Output the [x, y] coordinate of the center of the cell containing the given text.  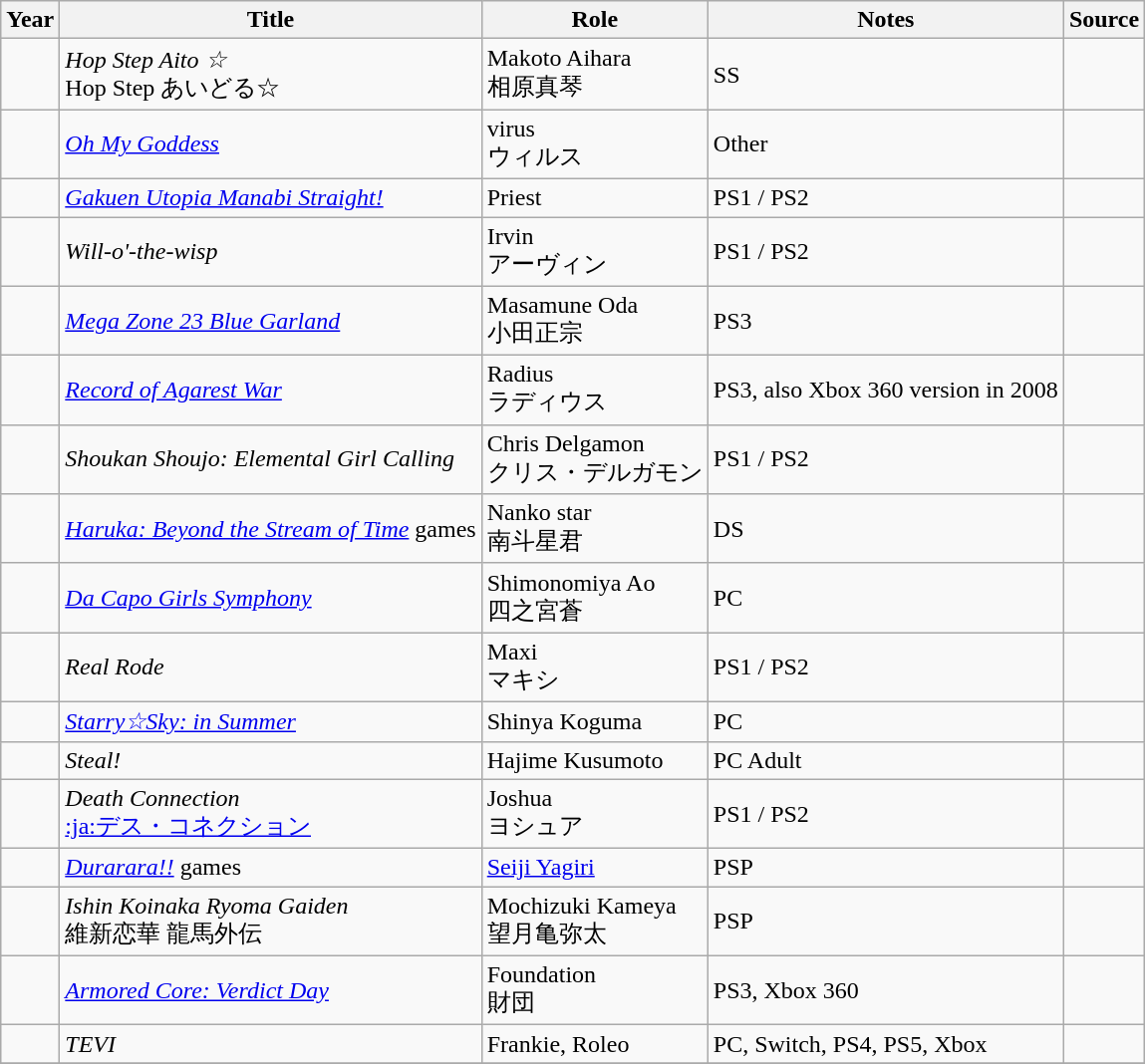
Mochizuki Kameya望月亀弥太 [594, 922]
Title [271, 20]
Real Rode [271, 667]
Masamune Oda小田正宗 [594, 321]
Haruka: Beyond the Stream of Time games [271, 529]
SS [885, 74]
Maxiマキシ [594, 667]
DS [885, 529]
Ishin Koinaka Ryoma Gaiden維新恋華 龍馬外伝 [271, 922]
Shoukan Shoujo: Elemental Girl Calling [271, 459]
Record of Agarest War [271, 391]
PS3 [885, 321]
TEVI [271, 1044]
Steal! [271, 760]
Foundation財団 [594, 990]
Mega Zone 23 Blue Garland [271, 321]
Priest [594, 197]
Oh My Goddess [271, 144]
Seiji Yagiri [594, 868]
Da Capo Girls Symphony [271, 598]
Notes [885, 20]
Armored Core: Verdict Day [271, 990]
Shimonomiya Ao四之宮蒼 [594, 598]
Starry☆Sky: in Summer [271, 721]
Chris Delgamonクリス・デルガモン [594, 459]
Irvinアーヴィン [594, 252]
Hajime Kusumoto [594, 760]
Year [30, 20]
Joshuaヨシュア [594, 814]
Radiusラディウス [594, 391]
Gakuen Utopia Manabi Straight! [271, 197]
Frankie, Roleo [594, 1044]
virusウィルス [594, 144]
Shinya Koguma [594, 721]
Makoto Aihara相原真琴 [594, 74]
PC Adult [885, 760]
PC, Switch, PS4, PS5, Xbox [885, 1044]
Nanko star南斗星君 [594, 529]
Source [1104, 20]
PS3, also Xbox 360 version in 2008 [885, 391]
Role [594, 20]
Death Connection:ja:デス・コネクション [271, 814]
PS3, Xbox 360 [885, 990]
Hop Step Aito ☆Hop Step あいどる☆ [271, 74]
Other [885, 144]
Durarara!! games [271, 868]
Will-o'-the-wisp [271, 252]
